Identify which cell holds the provided text, then report its (X, Y) central coordinate. 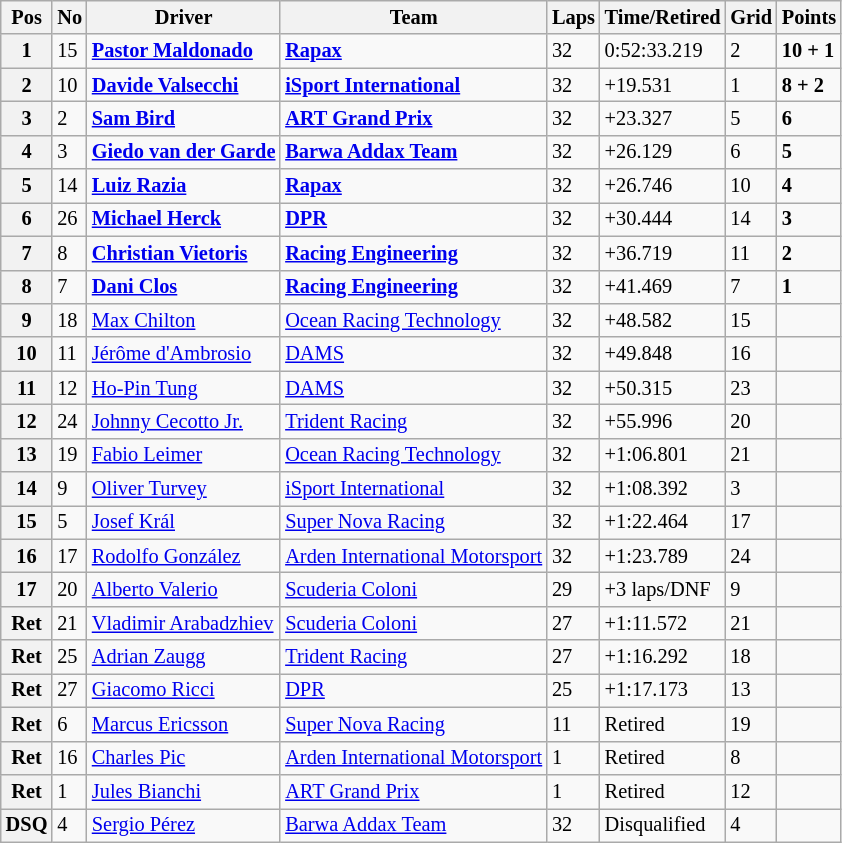
+26.746 (663, 186)
Time/Retired (663, 17)
+55.996 (663, 421)
Pos (27, 17)
Rodolfo González (184, 556)
Laps (574, 17)
No (70, 17)
Grid (751, 17)
Marcus Ericsson (184, 724)
+41.469 (663, 287)
+1:11.572 (663, 623)
+36.719 (663, 253)
Giacomo Ricci (184, 690)
Disqualified (663, 825)
0:52:33.219 (663, 51)
Dani Clos (184, 287)
DSQ (27, 825)
Max Chilton (184, 320)
29 (574, 589)
Vladimir Arabadzhiev (184, 623)
+3 laps/DNF (663, 589)
Sam Bird (184, 118)
26 (70, 219)
Michael Herck (184, 219)
Charles Pic (184, 758)
Sergio Pérez (184, 825)
Ho-Pin Tung (184, 388)
Pastor Maldonado (184, 51)
Josef Král (184, 522)
Points (809, 17)
+49.848 (663, 354)
8 + 2 (809, 85)
10 + 1 (809, 51)
Driver (184, 17)
Luiz Razia (184, 186)
Davide Valsecchi (184, 85)
Alberto Valerio (184, 589)
Jérôme d'Ambrosio (184, 354)
23 (751, 388)
Johnny Cecotto Jr. (184, 421)
Team (414, 17)
+1:06.801 (663, 455)
+1:17.173 (663, 690)
+1:23.789 (663, 556)
+26.129 (663, 152)
+19.531 (663, 85)
+1:22.464 (663, 522)
Jules Bianchi (184, 791)
+23.327 (663, 118)
+1:08.392 (663, 489)
+50.315 (663, 388)
Christian Vietoris (184, 253)
Adrian Zaugg (184, 657)
+48.582 (663, 320)
Fabio Leimer (184, 455)
Giedo van der Garde (184, 152)
+1:16.292 (663, 657)
+30.444 (663, 219)
Oliver Turvey (184, 489)
